Output the [X, Y] coordinate of the center of the cell containing the given text.  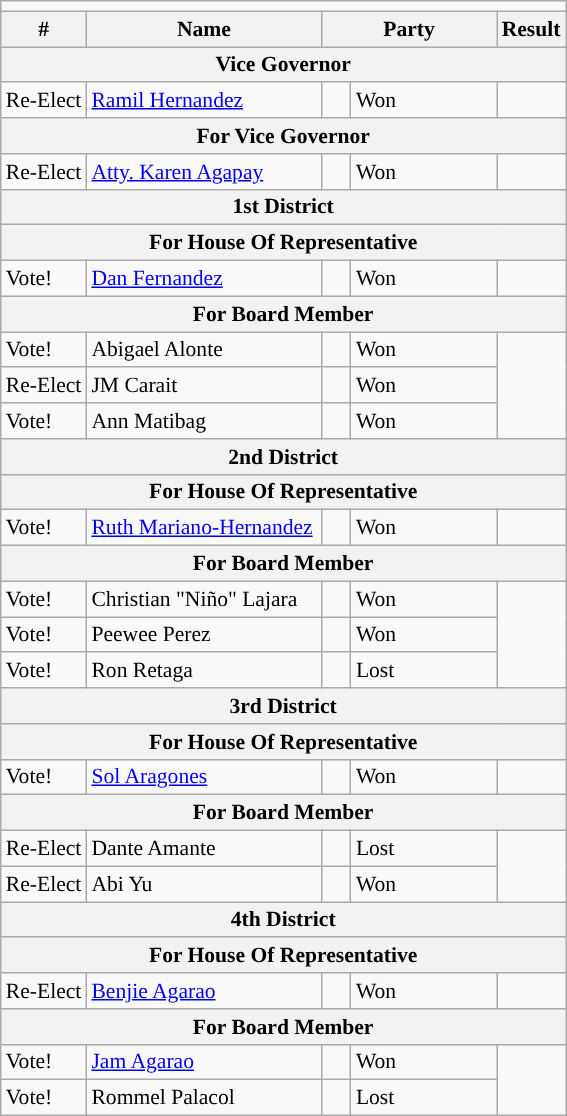
Party [410, 29]
Dan Fernandez [204, 279]
Benjie Agarao [204, 991]
Christian "Niño" Lajara [204, 599]
2nd District [284, 457]
Sol Aragones [204, 777]
Abi Yu [204, 884]
Atty. Karen Agapay [204, 172]
JM Carait [204, 386]
1st District [284, 207]
Rommel Palacol [204, 1098]
Name [204, 29]
For Vice Governor [284, 136]
Ron Retaga [204, 671]
Ramil Hernandez [204, 101]
# [44, 29]
Ann Matibag [204, 421]
Jam Agarao [204, 1062]
Abigael Alonte [204, 350]
Peewee Perez [204, 635]
3rd District [284, 706]
Ruth Mariano-Hernandez [204, 528]
4th District [284, 920]
Result [532, 29]
Dante Amante [204, 849]
Vice Governor [284, 65]
